Capture the cell that displays the provided text and extract its [X, Y] central coordinate. 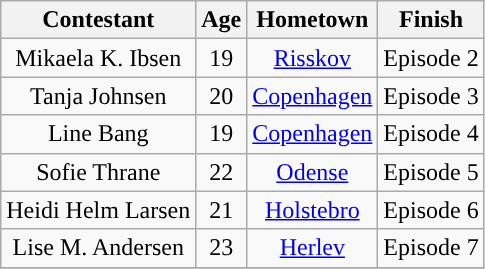
Holstebro [312, 210]
Odense [312, 172]
Finish [431, 20]
Episode 3 [431, 96]
Contestant [98, 20]
Tanja Johnsen [98, 96]
Episode 6 [431, 210]
Episode 4 [431, 134]
Mikaela K. Ibsen [98, 58]
Age [222, 20]
Episode 2 [431, 58]
Heidi Helm Larsen [98, 210]
23 [222, 248]
20 [222, 96]
Hometown [312, 20]
21 [222, 210]
Episode 7 [431, 248]
Episode 5 [431, 172]
Line Bang [98, 134]
Sofie Thrane [98, 172]
Lise M. Andersen [98, 248]
22 [222, 172]
Risskov [312, 58]
Herlev [312, 248]
